Output the (X, Y) coordinate of the center of the cell containing the given text.  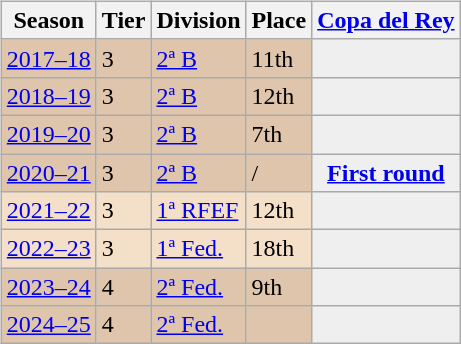
/ (279, 173)
1ª Fed. (198, 249)
2020–21 (48, 173)
Copa del Rey (386, 20)
2021–22 (48, 211)
18th (279, 249)
2018–19 (48, 96)
2019–20 (48, 134)
2024–25 (48, 325)
Tier (124, 20)
11th (279, 58)
9th (279, 287)
Season (48, 20)
First round (386, 173)
2022–23 (48, 249)
Place (279, 20)
Division (198, 20)
7th (279, 134)
1ª RFEF (198, 211)
2023–24 (48, 287)
2017–18 (48, 58)
